Return the (X, Y) coordinate for the center point of the cell that contains the specified text.  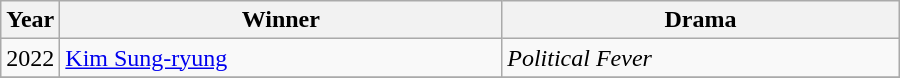
Kim Sung-ryung (281, 58)
Winner (281, 20)
Drama (701, 20)
2022 (30, 58)
Political Fever (701, 58)
Year (30, 20)
